Pinpoint the cell where the given text exists, returning its (X, Y) midpoint coordinate. 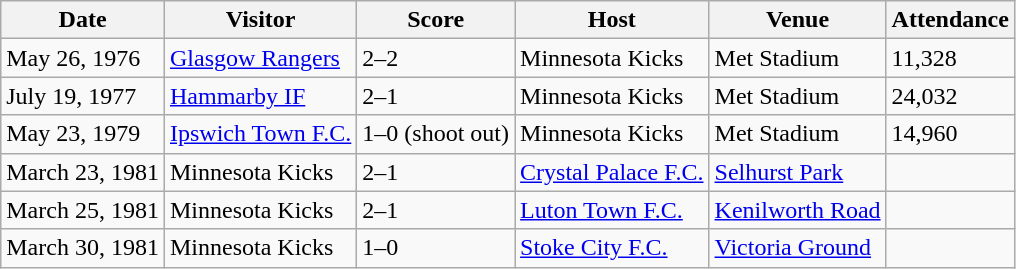
Date (83, 20)
Visitor (260, 20)
Glasgow Rangers (260, 58)
Crystal Palace F.C. (612, 172)
Attendance (950, 20)
March 30, 1981 (83, 248)
July 19, 1977 (83, 96)
Luton Town F.C. (612, 210)
Victoria Ground (798, 248)
May 23, 1979 (83, 134)
March 25, 1981 (83, 210)
24,032 (950, 96)
Kenilworth Road (798, 210)
11,328 (950, 58)
Venue (798, 20)
Hammarby IF (260, 96)
March 23, 1981 (83, 172)
Ipswich Town F.C. (260, 134)
2–2 (436, 58)
Selhurst Park (798, 172)
Score (436, 20)
1–0 (shoot out) (436, 134)
May 26, 1976 (83, 58)
14,960 (950, 134)
Stoke City F.C. (612, 248)
Host (612, 20)
1–0 (436, 248)
